Pinpoint the cell where the given text exists, returning its (X, Y) midpoint coordinate. 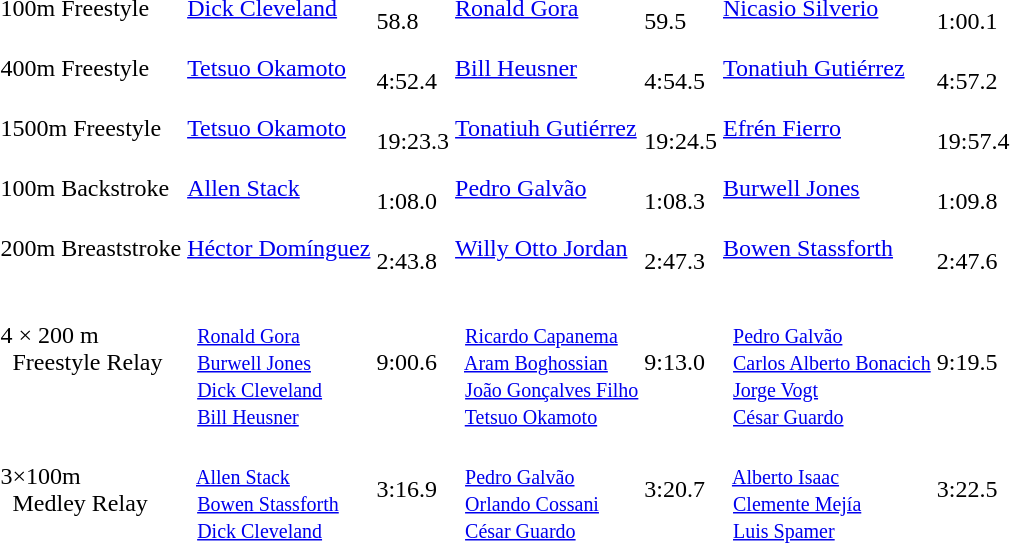
Pedro Galvão (547, 202)
Héctor Domínguez (279, 262)
9:00.6 (413, 362)
Bowen Stassforth (828, 262)
1:08.0 (413, 202)
2:47.3 (681, 262)
Ronald Gora Burwell Jones Dick Cleveland Bill Heusner (279, 362)
Willy Otto Jordan (547, 262)
Burwell Jones (828, 202)
19:24.5 (681, 142)
Efrén Fierro (828, 142)
4:52.4 (413, 82)
2:43.8 (413, 262)
19:23.3 (413, 142)
4:54.5 (681, 82)
Bill Heusner (547, 82)
Pedro Galvão Carlos Alberto Bonacich Jorge Vogt César Guardo (828, 362)
Ricardo Capanema Aram Boghossian João Gonçalves Filho Tetsuo Okamoto (547, 362)
Allen Stack (279, 202)
9:13.0 (681, 362)
1:08.3 (681, 202)
